Detect which cell encompasses the target text, then output its (X, Y) center coordinate. 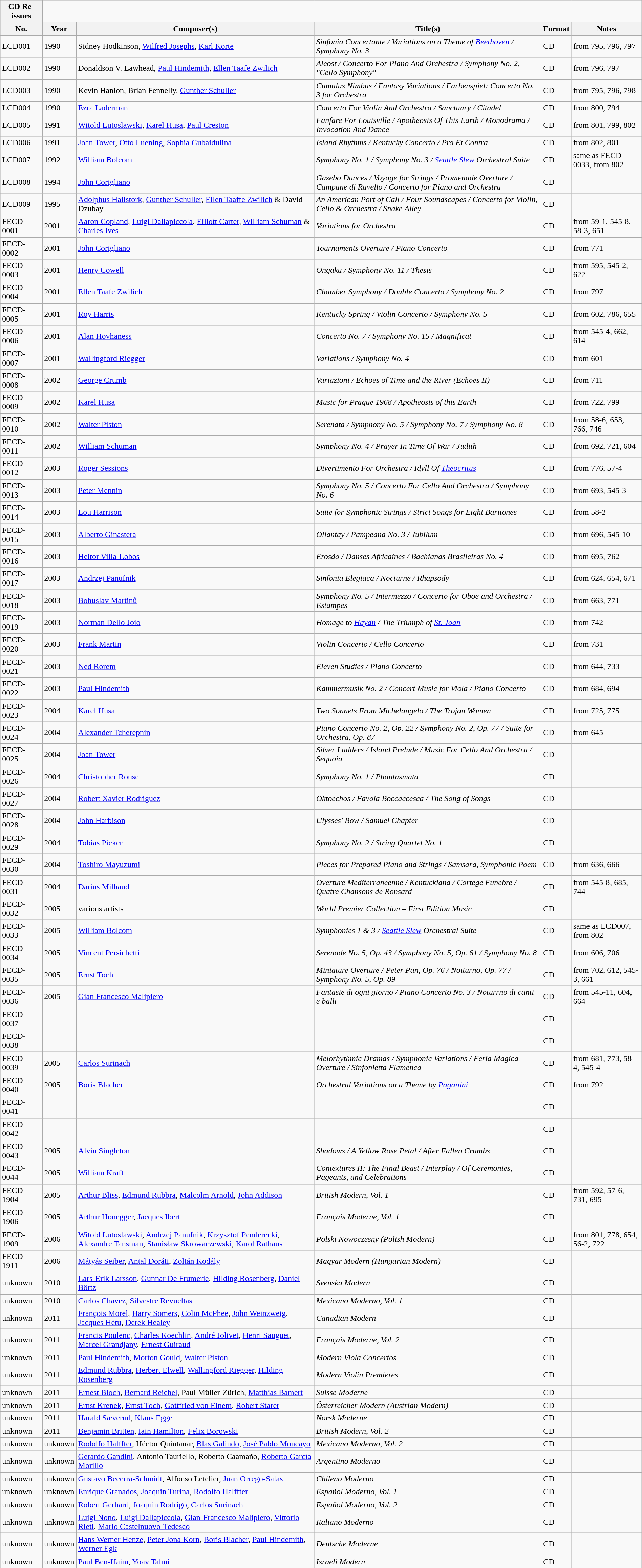
Kevin Hanlon, Brian Fennelly, Gunther Schuller (195, 90)
Heitor Villa-Lobos (195, 556)
François Morel, Harry Somers, Colin McPhee, John Weinzweig, Jacques Hétu, Derek Healey (195, 1318)
Walter Piston (195, 424)
FECD-0018 (21, 600)
LCD004 (21, 108)
Rodolfo Halffter, Héctor Quintanar, Blas Galindo, José Pablo Moncayo (195, 1444)
FECD-0034 (21, 952)
Adolphus Hailstork, Gunther Schuller, Ellen Taaffe Zwilich & David Dzubay (195, 204)
from 696, 545-10 (606, 534)
from 663, 771 (606, 600)
Shadows / A Yellow Rose Petal / After Fallen Crumbs (428, 1151)
Robert Gerhard, Joaquin Rodrigo, Carlos Surinach (195, 1504)
from 58-2 (606, 512)
LCD008 (21, 182)
FECD-0002 (21, 248)
Variations / Symphony No. 4 (428, 358)
from 711 (606, 380)
No. (21, 29)
Ulysses' Bow / Samuel Chapter (428, 820)
Symphony No. 1 / Symphony No. 3 / Seattle Slew Orchestral Suite (428, 160)
Paul Hindemith, Morton Gould, Walter Piston (195, 1357)
Cumulus Nimbus / Fantasy Variations / Farbenspiel: Concerto No. 3 for Orchestra (428, 90)
Variazioni / Echoes of Time and the River (Echoes II) (428, 380)
from 58-6, 653, 766, 746 (606, 424)
Fantasie di ogni giorno / Piano Concerto No. 3 / Noturrno di canti e balli (428, 997)
from 601 (606, 358)
Arthur Bliss, Edmund Rubbra, Malcolm Arnold, John Addison (195, 1195)
Gazebo Dances / Voyage for Strings / Promenade Overture / Campane di Ravello / Concerto for Piano and Orchestra (428, 182)
Ollantay / Pampeana No. 3 / Jubilum (428, 534)
Norman Dello Joio (195, 623)
same as LCD007, from 802 (606, 931)
1994 (59, 182)
FECD-0006 (21, 336)
Serenade No. 5, Op. 43 / Symphony No. 5, Op. 61 / Symphony No. 8 (428, 952)
World Premier Collection – First Edition Music (428, 908)
Alexander Tcherepnin (195, 732)
1995 (59, 204)
FECD-0019 (21, 623)
FECD-0039 (21, 1063)
Homage to Haydn / The Triumph of St. Joan (428, 623)
FECD-0035 (21, 975)
Arthur Honegger, Jacques Ibert (195, 1217)
LCD003 (21, 90)
Miniature Overture / Peter Pan, Op. 76 / Notturno, Op. 77 / Symphony No. 5, Op. 89 (428, 975)
from 602, 786, 655 (606, 314)
FECD-0028 (21, 820)
Edmund Rubbra, Herbert Elwell, Wallingford Riegger, Hilding Rosenberg (195, 1375)
Lars-Erik Larsson, Gunnar De Frumerie, Hilding Rosenberg, Daniel Börtz (195, 1283)
from 681, 773, 58-4, 545-4 (606, 1063)
Melorhythmic Dramas / Symphonic Variations / Feria Magica Overture / Sinfonietta Flamenca (428, 1063)
from 545-11, 604, 664 (606, 997)
from 545-4, 662, 614 (606, 336)
Carlos Chavez, Silvestre Revueltas (195, 1301)
Suite for Symphonic Strings / Strict Songs for Eight Baritones (428, 512)
LCD009 (21, 204)
from 636, 666 (606, 864)
Wallingford Riegger (195, 358)
from 802, 801 (606, 142)
1992 (59, 160)
from 702, 612, 545-3, 661 (606, 975)
Ernest Bloch, Bernard Reichel, Paul Müller-Zürich, Matthias Bamert (195, 1392)
Chamber Symphony / Double Concerto / Symphony No. 2 (428, 292)
LCD006 (21, 142)
FECD-0004 (21, 292)
Magyar Modern (Hungarian Modern) (428, 1261)
from 801, 778, 654, 56-2, 722 (606, 1239)
Island Rhythms / Kentucky Concerto / Pro Et Contra (428, 142)
Variations for Orchestra (428, 226)
FECD-0025 (21, 755)
FECD-0003 (21, 270)
Suisse Moderne (428, 1392)
from 693, 545-3 (606, 490)
Modern Viola Concertos (428, 1357)
from 771 (606, 248)
Israeli Modern (428, 1561)
FECD-0005 (21, 314)
FECD-0011 (21, 446)
FECD-0038 (21, 1041)
Donaldson V. Lawhead, Paul Hindemith, Ellen Taafe Zwilich (195, 68)
Darius Milhaud (195, 887)
from 792 (606, 1085)
Aaron Copland, Luigi Dallapiccola, Elliott Carter, William Schuman & Charles Ives (195, 226)
FECD-1904 (21, 1195)
FECD-1911 (21, 1261)
Format (556, 29)
FECD-0017 (21, 578)
FECD-0041 (21, 1107)
Mátyás Seiber, Antal Doráti, Zoltán Kodály (195, 1261)
Ellen Taafe Zwilich (195, 292)
FECD-1906 (21, 1217)
Pieces for Prepared Piano and Strings / Samsara, Symphonic Poem (428, 864)
Gian Francesco Malipiero (195, 997)
Contextures II: The Final Beast / Interplay / Of Ceremonies, Pageants, and Celebrations (428, 1173)
Carlos Surinach (195, 1063)
Polski Nowoczesny (Polish Modern) (428, 1239)
from 795, 796, 798 (606, 90)
Français Moderne, Vol. 2 (428, 1340)
Joan Tower (195, 755)
Peter Mennin (195, 490)
Tobias Picker (195, 843)
FECD-0032 (21, 908)
FECD-0023 (21, 711)
Symphony No. 2 / String Quartet No. 1 (428, 843)
FECD-0030 (21, 864)
Kentucky Spring / Violin Concerto / Symphony No. 5 (428, 314)
FECD-0012 (21, 468)
British Modern, Vol. 2 (428, 1431)
Symphony No. 5 / Concerto For Cello And Orchestra / Symphony No. 6 (428, 490)
FECD-0008 (21, 380)
LCD002 (21, 68)
from 795, 796, 797 (606, 46)
Vincent Persichetti (195, 952)
Ongaku / Symphony No. 11 / Thesis (428, 270)
from 692, 721, 604 (606, 446)
Sidney Hodkinson, Wilfred Josephs, Karl Korte (195, 46)
Robert Xavier Rodriguez (195, 799)
FECD-0015 (21, 534)
FECD-0016 (21, 556)
from 595, 545-2, 622 (606, 270)
Year (59, 29)
Español Moderno, Vol. 2 (428, 1504)
FECD-0009 (21, 402)
Ezra Laderman (195, 108)
Español Moderno, Vol. 1 (428, 1492)
Sinfonia Concertante / Variations on a Theme of Beethoven / Symphony No. 3 (428, 46)
Frank Martin (195, 644)
Orchestral Variations on a Theme by Paganini (428, 1085)
Roy Harris (195, 314)
from 796, 797 (606, 68)
FECD-0027 (21, 799)
from 801, 799, 802 (606, 125)
Oktoechos / Favola Boccaccesca / The Song of Songs (428, 799)
from 644, 733 (606, 667)
George Crumb (195, 380)
from 722, 799 (606, 402)
Chileno Moderno (428, 1479)
Erosão / Danses Africaines / Bachianas Brasileiras No. 4 (428, 556)
Sinfonia Elegiaca / Nocturne / Rhapsody (428, 578)
Alan Hovhaness (195, 336)
Deutsche Moderne (428, 1544)
FECD-0014 (21, 512)
Piano Concerto No. 2, Op. 22 / Symphony No. 2, Op. 77 / Suite for Orchestra, Op. 87 (428, 732)
FECD-0022 (21, 688)
from 776, 57-4 (606, 468)
Ernst Toch (195, 975)
Lou Harrison (195, 512)
Music for Prague 1968 / Apotheosis of this Earth (428, 402)
FECD-0007 (21, 358)
Norsk Moderne (428, 1418)
British Modern, Vol. 1 (428, 1195)
Ned Rorem (195, 667)
FECD-0021 (21, 667)
FECD-1909 (21, 1239)
Two Sonnets From Michelangelo / The Trojan Women (428, 711)
FECD-0020 (21, 644)
Francis Poulenc, Charles Koechlin, André Jolivet, Henri Sauguet, Marcel Grandjany, Ernest Guiraud (195, 1340)
Violin Concerto / Cello Concerto (428, 644)
from 800, 794 (606, 108)
Symphonies 1 & 3 / Seattle Slew Orchestral Suite (428, 931)
Österreicher Modern (Austrian Modern) (428, 1405)
from 624, 654, 671 (606, 578)
Tournaments Overture / Piano Concerto (428, 248)
CD Re-issues (21, 12)
LCD001 (21, 46)
from 645 (606, 732)
Benjamin Britten, Iain Hamilton, Felix Borowski (195, 1431)
FECD-0037 (21, 1019)
Eleven Studies / Piano Concerto (428, 667)
Canadian Modern (428, 1318)
from 742 (606, 623)
Paul Ben-Haim, Yoav Talmi (195, 1561)
Andrzej Panufnik (195, 578)
FECD-0044 (21, 1173)
Luigi Nono, Luigi Dallapiccola, Gian-Francesco Malipiero, Vittorio Rieti, Mario Castelnuovo-Tedesco (195, 1522)
LCD007 (21, 160)
Alberto Ginastera (195, 534)
FECD-0033 (21, 931)
Paul Hindemith (195, 688)
Italiano Moderno (428, 1522)
Overture Mediterraneenne / Kentuckiana / Cortege Funebre / Quatre Chansons de Ronsard (428, 887)
Fanfare For Louisville / Apotheosis Of This Earth / Monodrama / Invocation And Dance (428, 125)
from 545-8, 685, 744 (606, 887)
from 592, 57-6, 731, 695 (606, 1195)
FECD-0029 (21, 843)
FECD-0043 (21, 1151)
Harald Sæverud, Klaus Egge (195, 1418)
from 725, 775 (606, 711)
FECD-0031 (21, 887)
Gerardo Gandini, Antonio Tauriello, Roberto Caamaño, Roberto García Morillo (195, 1461)
same as FECD-0033, from 802 (606, 160)
Svenska Modern (428, 1283)
An American Port of Call / Four Soundscapes / Concerto for Violin, Cello & Orchestra / Snake Alley (428, 204)
Joan Tower, Otto Luening, Sophia Gubaidulina (195, 142)
FECD-0010 (21, 424)
FECD-0013 (21, 490)
Christopher Rouse (195, 776)
from 731 (606, 644)
Toshiro Mayuzumi (195, 864)
William Schuman (195, 446)
from 684, 694 (606, 688)
Modern Violin Premieres (428, 1375)
Symphony No. 1 / Phantasmata (428, 776)
FECD-0040 (21, 1085)
Roger Sessions (195, 468)
Bohuslav Martinů (195, 600)
Symphony No. 5 / Intermezzo / Concerto for Oboe and Orchestra / Estampes (428, 600)
Français Moderne, Vol. 1 (428, 1217)
Henry Cowell (195, 270)
John Harbison (195, 820)
Symphony No. 4 / Prayer In Time Of War / Judith (428, 446)
Kammermusik No. 2 / Concert Music for Viola / Piano Concerto (428, 688)
Argentino Moderno (428, 1461)
Hans Werner Henze, Peter Jona Korn, Boris Blacher, Paul Hindemith, Werner Egk (195, 1544)
Title(s) (428, 29)
various artists (195, 908)
William Kraft (195, 1173)
Serenata / Symphony No. 5 / Symphony No. 7 / Symphony No. 8 (428, 424)
Concerto No. 7 / Symphony No. 15 / Magnificat (428, 336)
Divertimento For Orchestra / Idyll Of Theocritus (428, 468)
from 606, 706 (606, 952)
Composer(s) (195, 29)
from 797 (606, 292)
Ernst Krenek, Ernst Toch, Gottfried von Einem, Robert Starer (195, 1405)
FECD-0024 (21, 732)
Silver Ladders / Island Prelude / Music For Cello And Orchestra / Sequoia (428, 755)
LCD005 (21, 125)
Enrique Granados, Joaquin Turina, Rodolfo Halffter (195, 1492)
FECD-0026 (21, 776)
Concerto For Violin And Orchestra / Sanctuary / Citadel (428, 108)
FECD-0001 (21, 226)
from 695, 762 (606, 556)
Witold Lutoslawski, Karel Husa, Paul Creston (195, 125)
from 59-1, 545-8, 58-3, 651 (606, 226)
Mexicano Moderno, Vol. 2 (428, 1444)
Alvin Singleton (195, 1151)
Boris Blacher (195, 1085)
Gustavo Becerra-Schmidt, Alfonso Letelier, Juan Orrego-Salas (195, 1479)
Witold Lutoslawski, Andrzej Panufnik, Krzysztof Penderecki, Alexandre Tansman, Stanisław Skrowaczewski, Karol Rathaus (195, 1239)
FECD-0036 (21, 997)
Mexicano Moderno, Vol. 1 (428, 1301)
Aleost / Concerto For Piano And Orchestra / Symphony No. 2, "Cello Symphony" (428, 68)
FECD-0042 (21, 1129)
Notes (606, 29)
